Return the (x, y) coordinate for the center point of the cell that contains the specified text.  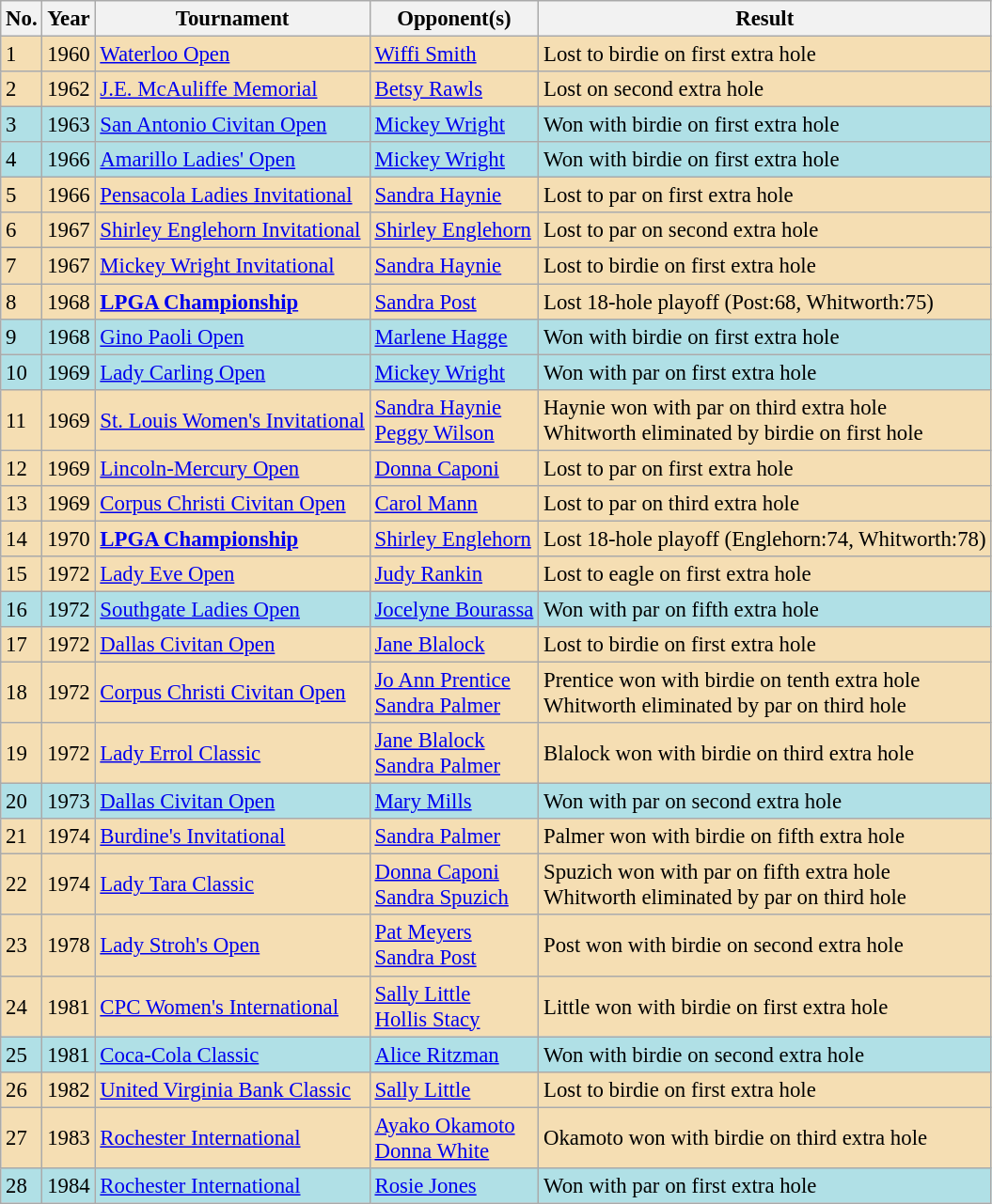
1984 (69, 1186)
Rosie Jones (454, 1186)
Pensacola Ladies Invitational (232, 195)
Lost 18-hole playoff (Englehorn:74, Whitworth:78) (765, 539)
20 (22, 802)
25 (22, 1055)
Ayako Okamoto Donna White (454, 1137)
Mickey Wright Invitational (232, 266)
17 (22, 645)
1970 (69, 539)
18 (22, 694)
Donna Caponi (454, 468)
Won with birdie on second extra hole (765, 1055)
Coca-Cola Classic (232, 1055)
Jo Ann Prentice Sandra Palmer (454, 694)
1978 (69, 946)
Lost on second extra hole (765, 89)
5 (22, 195)
6 (22, 230)
14 (22, 539)
Lady Errol Classic (232, 754)
2 (22, 89)
Sally Little Hollis Stacy (454, 1006)
7 (22, 266)
Sandra Palmer (454, 837)
San Antonio Civitan Open (232, 125)
United Virginia Bank Classic (232, 1089)
Lost to par on second extra hole (765, 230)
Lost to par on third extra hole (765, 504)
Won with par on second extra hole (765, 802)
Lady Stroh's Open (232, 946)
27 (22, 1137)
Sandra Haynie Peggy Wilson (454, 419)
Wiffi Smith (454, 55)
12 (22, 468)
Lady Tara Classic (232, 885)
28 (22, 1186)
9 (22, 336)
4 (22, 160)
Jane Blalock Sandra Palmer (454, 754)
26 (22, 1089)
1962 (69, 89)
Okamoto won with birdie on third extra hole (765, 1137)
Haynie won with par on third extra holeWhitworth eliminated by birdie on first hole (765, 419)
Donna Caponi Sandra Spuzich (454, 885)
Year (69, 19)
Sandra Post (454, 302)
Result (765, 19)
Betsy Rawls (454, 89)
Palmer won with birdie on fifth extra hole (765, 837)
1960 (69, 55)
Carol Mann (454, 504)
Lincoln-Mercury Open (232, 468)
Opponent(s) (454, 19)
15 (22, 574)
Sally Little (454, 1089)
Jocelyne Bourassa (454, 609)
1983 (69, 1137)
1973 (69, 802)
21 (22, 837)
Spuzich won with par on fifth extra holeWhitworth eliminated by par on third hole (765, 885)
Judy Rankin (454, 574)
St. Louis Women's Invitational (232, 419)
Waterloo Open (232, 55)
Lost to eagle on first extra hole (765, 574)
23 (22, 946)
19 (22, 754)
11 (22, 419)
Little won with birdie on first extra hole (765, 1006)
Southgate Ladies Open (232, 609)
Won with par on fifth extra hole (765, 609)
16 (22, 609)
Marlene Hagge (454, 336)
CPC Women's International (232, 1006)
13 (22, 504)
Shirley Englehorn Invitational (232, 230)
Mary Mills (454, 802)
1982 (69, 1089)
1 (22, 55)
24 (22, 1006)
Amarillo Ladies' Open (232, 160)
Gino Paoli Open (232, 336)
Jane Blalock (454, 645)
Post won with birdie on second extra hole (765, 946)
22 (22, 885)
Lady Eve Open (232, 574)
8 (22, 302)
Burdine's Invitational (232, 837)
Lost 18-hole playoff (Post:68, Whitworth:75) (765, 302)
Pat Meyers Sandra Post (454, 946)
J.E. McAuliffe Memorial (232, 89)
10 (22, 372)
3 (22, 125)
Alice Ritzman (454, 1055)
Tournament (232, 19)
No. (22, 19)
Lady Carling Open (232, 372)
Blalock won with birdie on third extra hole (765, 754)
Prentice won with birdie on tenth extra holeWhitworth eliminated by par on third hole (765, 694)
1963 (69, 125)
